Scan for the cell matching the given text and deliver its (X, Y) coordinate at center. 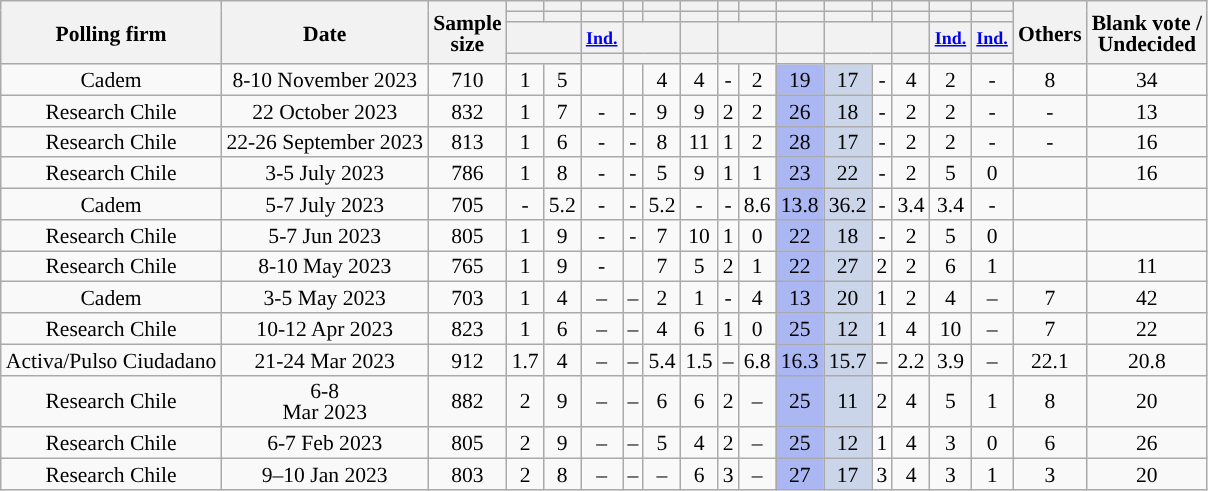
1.5 (700, 360)
Blank vote /Undecided (1147, 32)
6-8Mar 2023 (324, 401)
Activa/Pulso Ciudadano (112, 360)
13.8 (800, 204)
703 (467, 298)
Polling firm (112, 32)
803 (467, 474)
6-7 Feb 2023 (324, 444)
5-7 July 2023 (324, 204)
8-10 November 2023 (324, 80)
3-5 May 2023 (324, 298)
10-12 Apr 2023 (324, 328)
5.4 (662, 360)
19 (800, 80)
16.3 (800, 360)
8-10 May 2023 (324, 266)
823 (467, 328)
786 (467, 174)
20.8 (1147, 360)
912 (467, 360)
22.1 (1050, 360)
9–10 Jan 2023 (324, 474)
1.7 (526, 360)
882 (467, 401)
22-26 September 2023 (324, 142)
8.6 (758, 204)
Others (1050, 32)
3.9 (951, 360)
42 (1147, 298)
2.2 (910, 360)
765 (467, 266)
23 (800, 174)
710 (467, 80)
5-7 Jun 2023 (324, 236)
22 October 2023 (324, 110)
28 (800, 142)
21-24 Mar 2023 (324, 360)
705 (467, 204)
36.2 (848, 204)
Samplesize (467, 32)
832 (467, 110)
15.7 (848, 360)
Date (324, 32)
813 (467, 142)
34 (1147, 80)
3-5 July 2023 (324, 174)
6.8 (758, 360)
